Output the [x, y] coordinate of the center of the cell containing the given text.  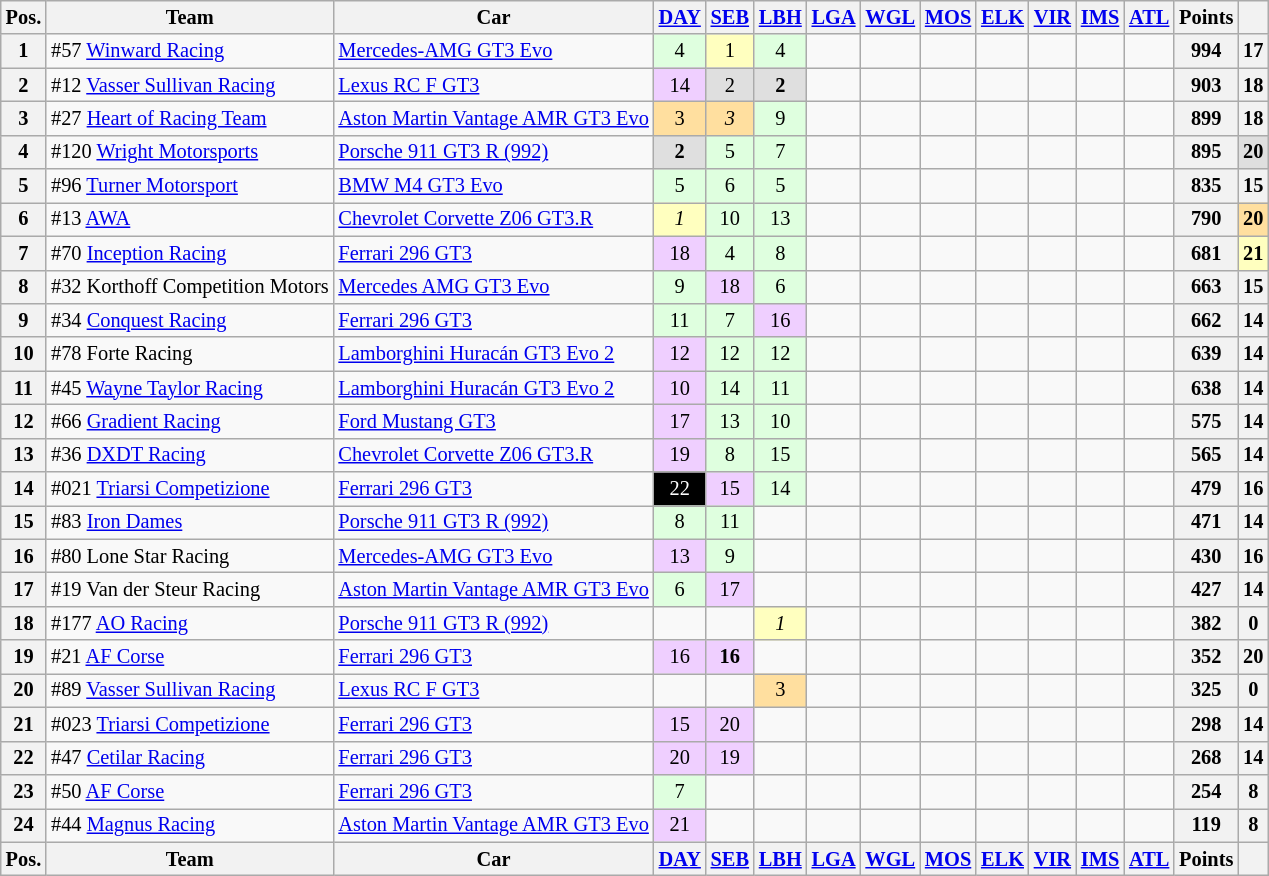
790 [1206, 219]
903 [1206, 85]
662 [1206, 320]
994 [1206, 51]
#12 Vasser Sullivan Racing [190, 85]
#34 Conquest Racing [190, 320]
#27 Heart of Racing Team [190, 118]
#57 Winward Racing [190, 51]
268 [1206, 758]
479 [1206, 489]
#19 Van der Steur Racing [190, 589]
#13 AWA [190, 219]
427 [1206, 589]
Ford Mustang GT3 [493, 421]
430 [1206, 556]
352 [1206, 657]
#021 Triarsi Competizione [190, 489]
#83 Iron Dames [190, 522]
119 [1206, 825]
#120 Wright Motorsports [190, 152]
895 [1206, 152]
#44 Magnus Racing [190, 825]
471 [1206, 522]
BMW M4 GT3 Evo [493, 186]
#023 Triarsi Competizione [190, 724]
#78 Forte Racing [190, 354]
23 [24, 791]
#177 AO Racing [190, 623]
#66 Gradient Racing [190, 421]
24 [24, 825]
382 [1206, 623]
#47 Cetilar Racing [190, 758]
325 [1206, 690]
#96 Turner Motorsport [190, 186]
298 [1206, 724]
638 [1206, 388]
#36 DXDT Racing [190, 455]
Mercedes AMG GT3 Evo [493, 287]
#45 Wayne Taylor Racing [190, 388]
663 [1206, 287]
#70 Inception Racing [190, 253]
639 [1206, 354]
#50 AF Corse [190, 791]
899 [1206, 118]
#89 Vasser Sullivan Racing [190, 690]
#32 Korthoff Competition Motors [190, 287]
#80 Lone Star Racing [190, 556]
254 [1206, 791]
575 [1206, 421]
681 [1206, 253]
565 [1206, 455]
835 [1206, 186]
#21 AF Corse [190, 657]
